Search for the cell housing the specified text and yield its [x, y] center coordinate. 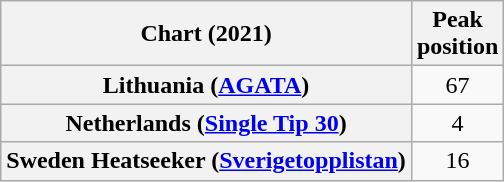
67 [457, 85]
Sweden Heatseeker (Sverigetopplistan) [206, 161]
Peakposition [457, 34]
Lithuania (AGATA) [206, 85]
Chart (2021) [206, 34]
Netherlands (Single Tip 30) [206, 123]
4 [457, 123]
16 [457, 161]
